Return [x, y] of the center of cell containing provided text 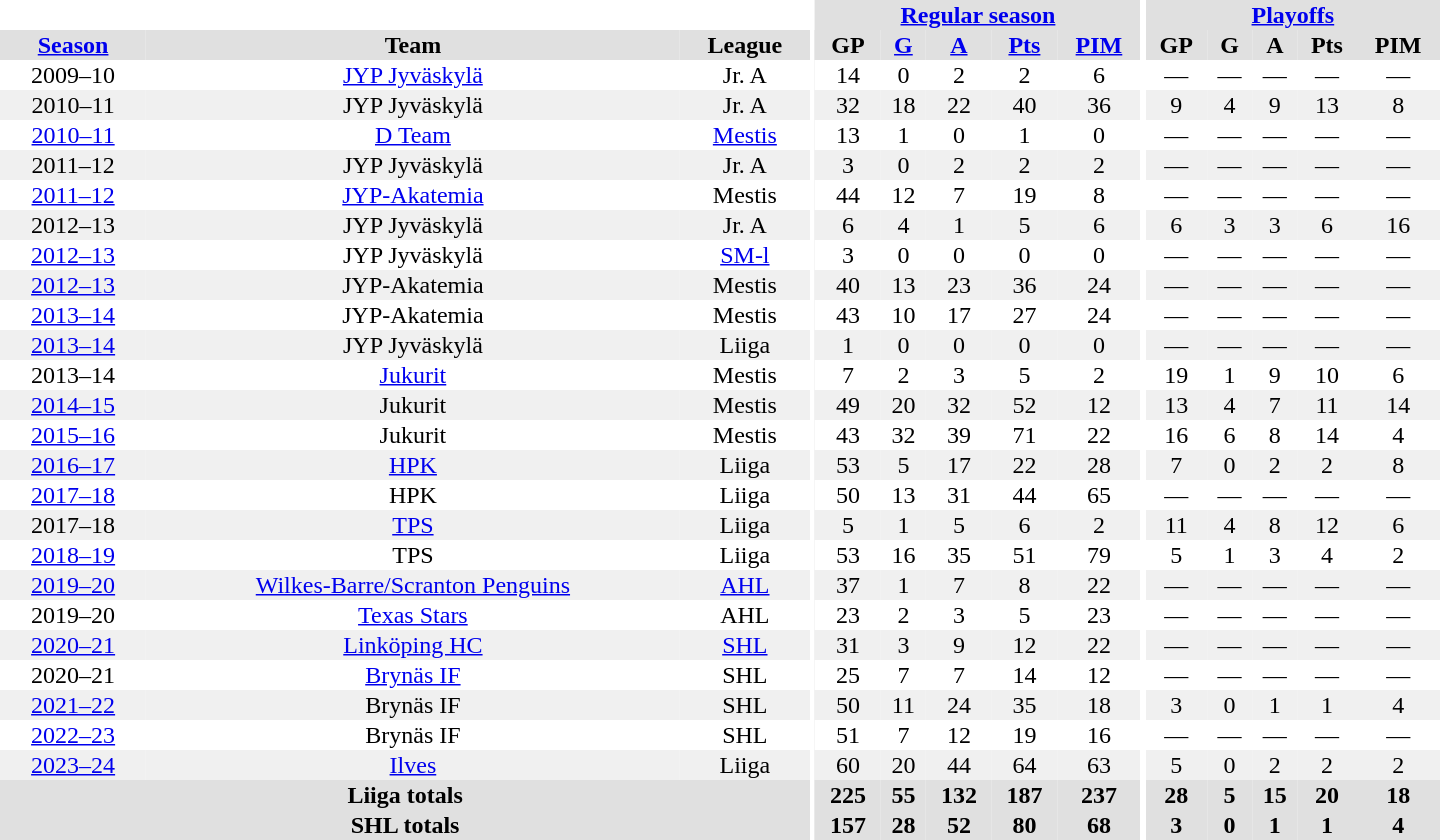
Wilkes-Barre/Scranton Penguins [412, 585]
Regular season [978, 15]
SHL totals [405, 825]
2023–24 [73, 765]
79 [1098, 555]
Playoffs [1293, 15]
Liiga totals [405, 795]
25 [848, 675]
39 [959, 435]
55 [904, 795]
49 [848, 405]
71 [1025, 435]
2022–23 [73, 735]
2018–19 [73, 555]
37 [848, 585]
Ilves [412, 765]
League [746, 45]
2016–17 [73, 465]
68 [1098, 825]
Team [412, 45]
64 [1025, 765]
2015–16 [73, 435]
Texas Stars [412, 615]
2014–15 [73, 405]
2009–10 [73, 75]
187 [1025, 795]
63 [1098, 765]
SM-l [746, 255]
225 [848, 795]
60 [848, 765]
2021–22 [73, 705]
Season [73, 45]
D Team [412, 135]
65 [1098, 495]
27 [1025, 315]
Linköping HC [412, 645]
132 [959, 795]
15 [1274, 795]
157 [848, 825]
80 [1025, 825]
237 [1098, 795]
